Locate the cell with the specified text and output its [x, y] center coordinate. 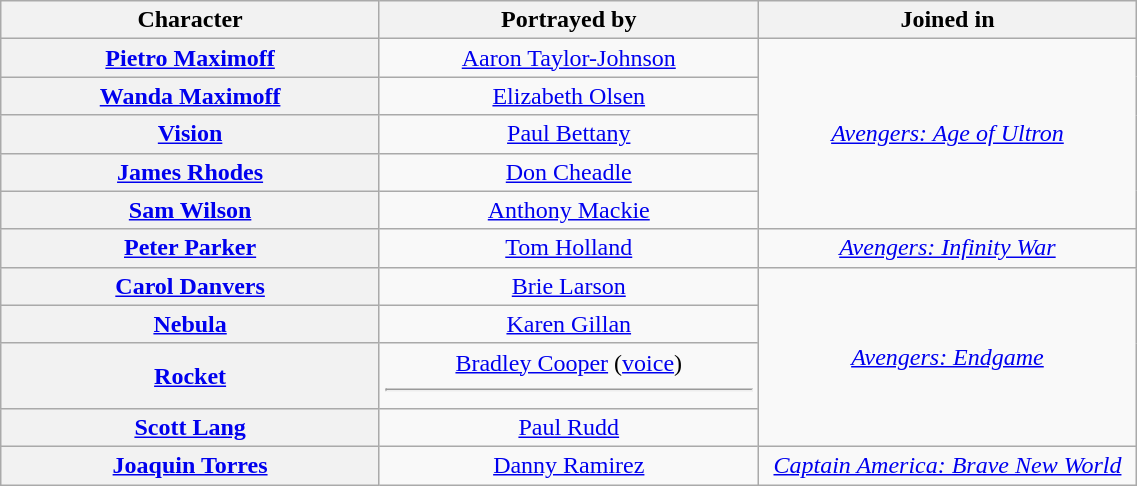
Scott Lang [190, 427]
Vision [190, 134]
Bradley Cooper (voice) [568, 376]
Anthony Mackie [568, 210]
Avengers: Infinity War [948, 248]
Character [190, 20]
Pietro Maximoff [190, 58]
Sam Wilson [190, 210]
Brie Larson [568, 286]
James Rhodes [190, 172]
Paul Rudd [568, 427]
Captain America: Brave New World [948, 465]
Elizabeth Olsen [568, 96]
Karen Gillan [568, 324]
Avengers: Age of Ultron [948, 134]
Carol Danvers [190, 286]
Avengers: Endgame [948, 356]
Joaquin Torres [190, 465]
Paul Bettany [568, 134]
Wanda Maximoff [190, 96]
Joined in [948, 20]
Rocket [190, 376]
Tom Holland [568, 248]
Nebula [190, 324]
Don Cheadle [568, 172]
Portrayed by [568, 20]
Danny Ramirez [568, 465]
Aaron Taylor-Johnson [568, 58]
Peter Parker [190, 248]
